Output the (x, y) coordinate of the center of the cell containing the given text.  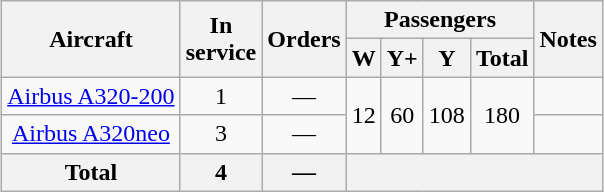
Notes (568, 39)
180 (502, 115)
Passengers (440, 20)
In service (221, 39)
60 (402, 115)
12 (364, 115)
Airbus A320neo (91, 134)
3 (221, 134)
Aircraft (91, 39)
4 (221, 172)
108 (446, 115)
W (364, 58)
Airbus A320-200 (91, 96)
Y+ (402, 58)
1 (221, 96)
Orders (304, 39)
Y (446, 58)
